Provide the (X, Y) coordinate of the cell's center where the given text is located.  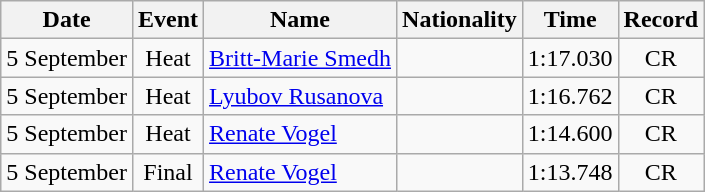
Name (300, 20)
Event (168, 20)
Lyubov Rusanova (300, 96)
Record (661, 20)
Nationality (460, 20)
Time (570, 20)
1:13.748 (570, 172)
Final (168, 172)
1:17.030 (570, 58)
Date (67, 20)
1:16.762 (570, 96)
1:14.600 (570, 134)
Britt-Marie Smedh (300, 58)
